For the text-containing cell, return its midpoint in (X, Y) coordinate format. 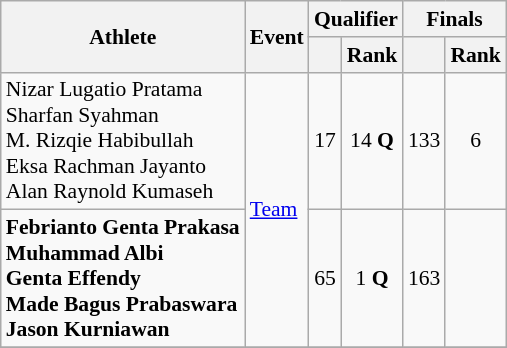
Finals (454, 19)
Nizar Lugatio PratamaSharfan SyahmanM. Rizqie HabibullahEksa Rachman JayantoAlan Raynold Kumaseh (123, 141)
65 (325, 279)
6 (476, 141)
14 Q (372, 141)
Qualifier (356, 19)
Febrianto Genta PrakasaMuhammad AlbiGenta EffendyMade Bagus PrabaswaraJason Kurniawan (123, 279)
Team (277, 210)
133 (424, 141)
Event (277, 36)
17 (325, 141)
163 (424, 279)
1 Q (372, 279)
Athlete (123, 36)
